Locate the cell with the specified text and output its (X, Y) center coordinate. 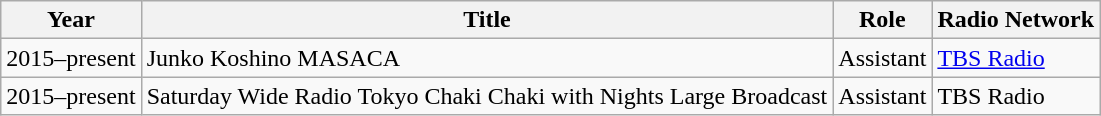
Radio Network (1016, 20)
Role (882, 20)
Year (71, 20)
Title (487, 20)
Junko Koshino MASACA (487, 58)
Saturday Wide Radio Tokyo Chaki Chaki with Nights Large Broadcast (487, 96)
